Return [x, y] of the center of cell containing provided text 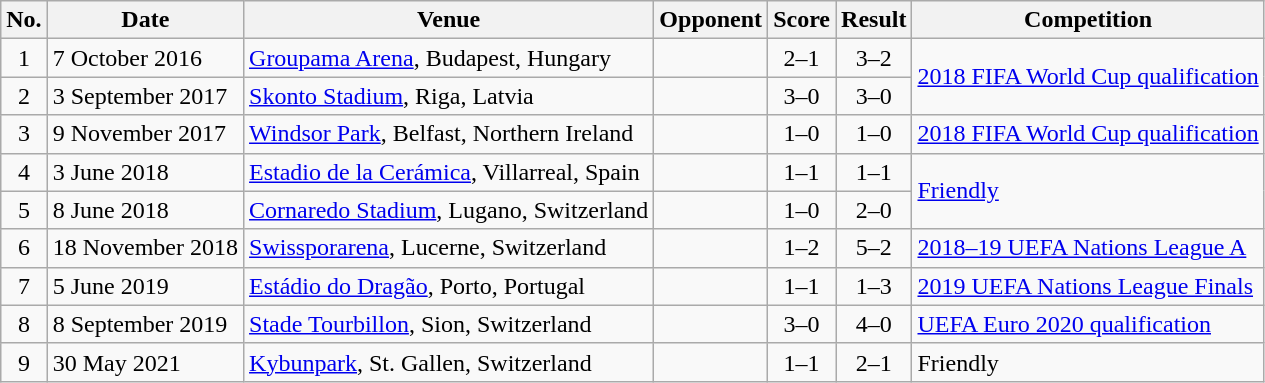
Competition [1088, 20]
Date [145, 20]
Groupama Arena, Budapest, Hungary [449, 58]
Venue [449, 20]
2–0 [874, 210]
Opponent [711, 20]
7 October 2016 [145, 58]
5–2 [874, 248]
3 [24, 134]
Cornaredo Stadium, Lugano, Switzerland [449, 210]
Estádio do Dragão, Porto, Portugal [449, 286]
8 September 2019 [145, 324]
9 [24, 362]
4 [24, 172]
18 November 2018 [145, 248]
9 November 2017 [145, 134]
Estadio de la Cerámica, Villarreal, Spain [449, 172]
Stade Tourbillon, Sion, Switzerland [449, 324]
Skonto Stadium, Riga, Latvia [449, 96]
5 June 2019 [145, 286]
UEFA Euro 2020 qualification [1088, 324]
2018–19 UEFA Nations League A [1088, 248]
No. [24, 20]
3 September 2017 [145, 96]
5 [24, 210]
Windsor Park, Belfast, Northern Ireland [449, 134]
7 [24, 286]
8 [24, 324]
4–0 [874, 324]
8 June 2018 [145, 210]
Swissporarena, Lucerne, Switzerland [449, 248]
3 June 2018 [145, 172]
Score [802, 20]
1–3 [874, 286]
Result [874, 20]
3–2 [874, 58]
2019 UEFA Nations League Finals [1088, 286]
Kybunpark, St. Gallen, Switzerland [449, 362]
2 [24, 96]
1–2 [802, 248]
30 May 2021 [145, 362]
1 [24, 58]
6 [24, 248]
